Determine the (x, y) coordinate at the center of the cell enclosing the given text.  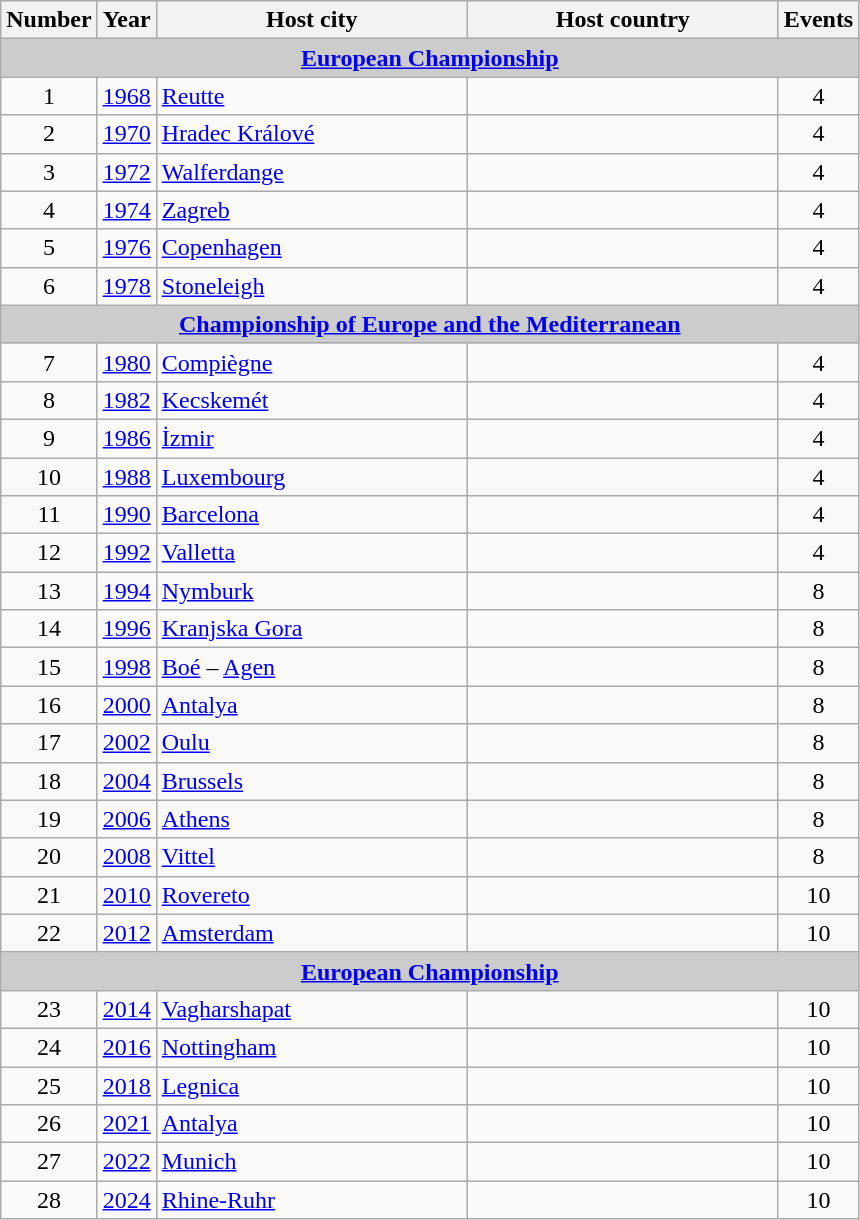
Stoneleigh (312, 286)
3 (49, 172)
5 (49, 248)
Host country (622, 20)
24 (49, 1047)
20 (49, 857)
1980 (126, 362)
Host city (312, 20)
1 (49, 96)
11 (49, 515)
12 (49, 553)
Munich (312, 1162)
2022 (126, 1162)
1978 (126, 286)
Rhine-Ruhr (312, 1200)
Legnica (312, 1085)
1974 (126, 210)
Championship of Europe and the Mediterranean (430, 324)
Kranjska Gora (312, 629)
2010 (126, 895)
1988 (126, 477)
2000 (126, 705)
Hradec Králové (312, 134)
Number (49, 20)
1996 (126, 629)
7 (49, 362)
14 (49, 629)
2024 (126, 1200)
23 (49, 1009)
13 (49, 591)
Year (126, 20)
Nymburk (312, 591)
2018 (126, 1085)
9 (49, 438)
2012 (126, 933)
Zagreb (312, 210)
1986 (126, 438)
1972 (126, 172)
Luxembourg (312, 477)
26 (49, 1124)
2021 (126, 1124)
19 (49, 819)
1970 (126, 134)
Boé – Agen (312, 667)
Events (818, 20)
2004 (126, 781)
2 (49, 134)
21 (49, 895)
Nottingham (312, 1047)
18 (49, 781)
Barcelona (312, 515)
Copenhagen (312, 248)
Valletta (312, 553)
2014 (126, 1009)
15 (49, 667)
27 (49, 1162)
Vagharshapat (312, 1009)
1976 (126, 248)
28 (49, 1200)
2008 (126, 857)
Athens (312, 819)
1982 (126, 400)
1992 (126, 553)
Vittel (312, 857)
Compiègne (312, 362)
1968 (126, 96)
2016 (126, 1047)
2006 (126, 819)
22 (49, 933)
6 (49, 286)
Kecskemét (312, 400)
1990 (126, 515)
Amsterdam (312, 933)
1998 (126, 667)
İzmir (312, 438)
Oulu (312, 743)
Reutte (312, 96)
16 (49, 705)
Brussels (312, 781)
25 (49, 1085)
17 (49, 743)
Rovereto (312, 895)
2002 (126, 743)
Walferdange (312, 172)
1994 (126, 591)
